Provide the [x, y] coordinate of the cell's center where the given text is located.  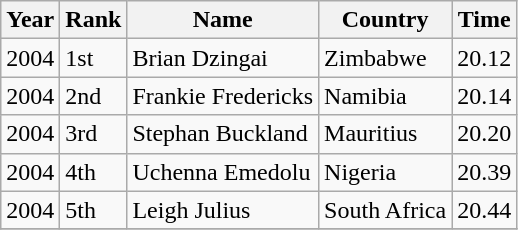
Leigh Julius [223, 210]
3rd [94, 134]
South Africa [386, 210]
20.12 [484, 58]
Rank [94, 20]
4th [94, 172]
Namibia [386, 96]
Time [484, 20]
2nd [94, 96]
Name [223, 20]
Mauritius [386, 134]
Nigeria [386, 172]
Uchenna Emedolu [223, 172]
Year [30, 20]
Stephan Buckland [223, 134]
20.39 [484, 172]
Frankie Fredericks [223, 96]
1st [94, 58]
20.20 [484, 134]
20.14 [484, 96]
20.44 [484, 210]
Zimbabwe [386, 58]
5th [94, 210]
Country [386, 20]
Brian Dzingai [223, 58]
